Locate the cell with the specified text and output its (x, y) center coordinate. 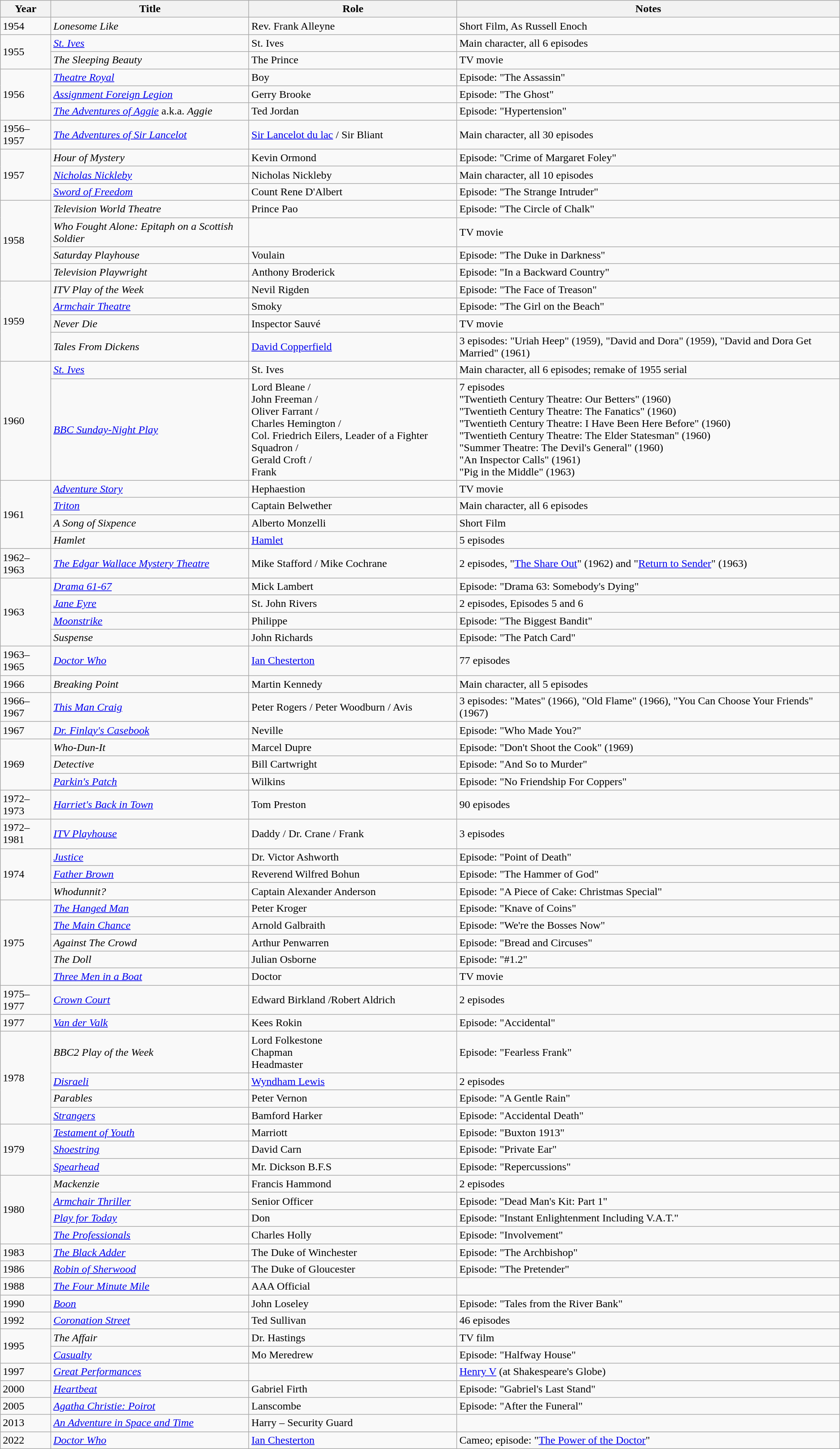
Year (26, 9)
Short Film, As Russell Enoch (648, 26)
Episode: "The Hammer of God" (648, 874)
Wilkins (353, 782)
An Adventure in Space and Time (150, 1423)
1983 (26, 1252)
2013 (26, 1423)
Episode: "Dead Man's Kit: Part 1" (648, 1201)
Theatre Royal (150, 77)
Francis Hammond (353, 1184)
TV film (648, 1338)
90 episodes (648, 804)
Wyndham Lewis (353, 1081)
1980 (26, 1209)
The Duke of Winchester (353, 1252)
Philippe (353, 621)
Hephaestion (353, 489)
Notes (648, 9)
Against The Crowd (150, 942)
The Duke of Gloucester (353, 1269)
Episode: "After the Funeral" (648, 1406)
Episode: "The Assassin" (648, 77)
Who Fought Alone: Epitaph on a Scottish Soldier (150, 232)
Arnold Galbraith (353, 925)
Lonesome Like (150, 26)
Kees Rokin (353, 1023)
Agatha Christie: Poirot (150, 1406)
Episode: "And So to Murder" (648, 764)
The Sleeping Beauty (150, 60)
1961 (26, 514)
5 episodes (648, 540)
Count Rene D'Albert (353, 192)
Episode: "Gabriel's Last Stand" (648, 1389)
The Four Minute Mile (150, 1287)
A Song of Sixpence (150, 523)
3 episodes: "Mates" (1966), "Old Flame" (1966), "You Can Choose Your Friends" (1967) (648, 707)
1957 (26, 175)
Nevil Rigden (353, 290)
Title (150, 9)
The Adventures of Aggie a.k.a. Aggie (150, 111)
Episode: "A Gentle Rain" (648, 1098)
Harriet's Back in Town (150, 804)
2022 (26, 1440)
Saturday Playhouse (150, 255)
Episode: "The Patch Card" (648, 638)
The Hanged Man (150, 908)
Hour of Mystery (150, 158)
1963–1965 (26, 661)
Drama 61-67 (150, 586)
Episode: "The Strange Intruder" (648, 192)
Whodunnit? (150, 891)
1972–1981 (26, 834)
Anthony Broderick (353, 272)
Prince Pao (353, 209)
1956 (26, 94)
Episode: "A Piece of Cake: Christmas Special" (648, 891)
ITV Play of the Week (150, 290)
Play for Today (150, 1218)
Van der Valk (150, 1023)
1978 (26, 1078)
Ted Jordan (353, 111)
Episode: "The Archbishop" (648, 1252)
John Richards (353, 638)
Episode: "Halfway House" (648, 1355)
Episode: "Involvement" (648, 1235)
The Affair (150, 1338)
The Main Chance (150, 925)
Short Film (648, 523)
Kevin Ormond (353, 158)
Mike Stafford / Mike Cochrane (353, 563)
Lord FolkestoneChapmanHeadmaster (353, 1052)
The Black Adder (150, 1252)
1979 (26, 1150)
1992 (26, 1321)
Marcel Dupre (353, 747)
Don (353, 1218)
Episode: "Repercussions" (648, 1167)
Three Men in a Boat (150, 977)
Suspense (150, 638)
John Loseley (353, 1304)
Jane Eyre (150, 603)
1955 (26, 52)
1974 (26, 874)
Testament of Youth (150, 1133)
Martin Kennedy (353, 684)
David Carn (353, 1150)
1977 (26, 1023)
Inspector Sauvé (353, 324)
Mick Lambert (353, 586)
Dr. Hastings (353, 1338)
Gerry Brooke (353, 94)
Episode: "Who Made You?" (648, 730)
3 episodes: "Uriah Heep" (1959), "David and Dora" (1959), "David and Dora Get Married" (1961) (648, 347)
1969 (26, 764)
Bill Cartwright (353, 764)
Edward Birkland /Robert Aldrich (353, 1000)
Doctor (353, 977)
Detective (150, 764)
Cameo; episode: "The Power of the Doctor" (648, 1440)
1990 (26, 1304)
Dr. Finlay's Casebook (150, 730)
AAA Official (353, 1287)
Peter Rogers / Peter Woodburn / Avis (353, 707)
Reverend Wilfred Bohun (353, 874)
1975–1977 (26, 1000)
1975 (26, 942)
Episode: "Tales from the River Bank" (648, 1304)
1988 (26, 1287)
Ted Sullivan (353, 1321)
The Doll (150, 960)
Episode: "Point of Death" (648, 857)
Justice (150, 857)
Triton (150, 506)
Alberto Monzelli (353, 523)
Main character, all 10 episodes (648, 175)
Episode: "In a Backward Country" (648, 272)
Boon (150, 1304)
Main character, all 30 episodes (648, 135)
Arthur Penwarren (353, 942)
2 episodes, Episodes 5 and 6 (648, 603)
2000 (26, 1389)
Casualty (150, 1355)
Episode: "The Face of Treason" (648, 290)
BBC2 Play of the Week (150, 1052)
Assignment Foreign Legion (150, 94)
Who-Dun-It (150, 747)
Episode: "Drama 63: Somebody's Dying" (648, 586)
Parkin's Patch (150, 782)
David Copperfield (353, 347)
Heartbeat (150, 1389)
Henry V (at Shakespeare's Globe) (648, 1372)
Role (353, 9)
Coronation Street (150, 1321)
1995 (26, 1346)
46 episodes (648, 1321)
Episode: "No Friendship For Coppers" (648, 782)
3 episodes (648, 834)
Episode: "The Ghost" (648, 94)
BBC Sunday-Night Play (150, 429)
The Edgar Wallace Mystery Theatre (150, 563)
1986 (26, 1269)
Episode: "The Biggest Bandit" (648, 621)
Never Die (150, 324)
Episode: "The Circle of Chalk" (648, 209)
Episode: "#1.2" (648, 960)
Lord Bleane /John Freeman /Oliver Farrant /Charles Hemington /Col. Friedrich Eilers, Leader of a Fighter Squadron /Gerald Croft /Frank (353, 429)
Mr. Dickson B.F.S (353, 1167)
Robin of Sherwood (150, 1269)
Adventure Story (150, 489)
Strangers (150, 1115)
Crown Court (150, 1000)
Disraeli (150, 1081)
Mo Meredrew (353, 1355)
Mackenzie (150, 1184)
St. John Rivers (353, 603)
This Man Craig (150, 707)
The Professionals (150, 1235)
1960 (26, 421)
Tom Preston (353, 804)
Dr. Victor Ashworth (353, 857)
1962–1963 (26, 563)
Boy (353, 77)
Breaking Point (150, 684)
1956–1957 (26, 135)
1954 (26, 26)
Spearhead (150, 1167)
Julian Osborne (353, 960)
Episode: "Accidental Death" (648, 1115)
Episode: "The Girl on the Beach" (648, 307)
Daddy / Dr. Crane / Frank (353, 834)
Television Playwright (150, 272)
77 episodes (648, 661)
Episode: "Accidental" (648, 1023)
Captain Belwether (353, 506)
ITV Playhouse (150, 834)
Episode: "Bread and Circuses" (648, 942)
2005 (26, 1406)
1963 (26, 612)
1997 (26, 1372)
2 episodes, "The Share Out" (1962) and "Return to Sender" (1963) (648, 563)
The Adventures of Sir Lancelot (150, 135)
Great Performances (150, 1372)
Episode: "Hypertension" (648, 111)
Peter Vernon (353, 1098)
1959 (26, 321)
Neville (353, 730)
Armchair Thriller (150, 1201)
1958 (26, 241)
Main character, all 6 episodes; remake of 1955 serial (648, 370)
Episode: "Private Ear" (648, 1150)
Shoestring (150, 1150)
1972–1973 (26, 804)
Episode: "Knave of Coins" (648, 908)
Rev. Frank Alleyne (353, 26)
Episode: "Don't Shoot the Cook" (1969) (648, 747)
Lanscombe (353, 1406)
Episode: "Instant Enlightenment Including V.A.T." (648, 1218)
Episode: "Buxton 1913" (648, 1133)
Gabriel Firth (353, 1389)
1967 (26, 730)
Charles Holly (353, 1235)
Armchair Theatre (150, 307)
Bamford Harker (353, 1115)
Main character, all 5 episodes (648, 684)
Peter Kroger (353, 908)
Moonstrike (150, 621)
Television World Theatre (150, 209)
Sir Lancelot du lac / Sir Bliant (353, 135)
Harry – Security Guard (353, 1423)
Tales From Dickens (150, 347)
Marriott (353, 1133)
1966–1967 (26, 707)
Captain Alexander Anderson (353, 891)
Senior Officer (353, 1201)
Episode: "Fearless Frank" (648, 1052)
Episode: "We're the Bosses Now" (648, 925)
Father Brown (150, 874)
Parables (150, 1098)
Episode: "The Pretender" (648, 1269)
Voulain (353, 255)
The Prince (353, 60)
Episode: "The Duke in Darkness" (648, 255)
Episode: "Crime of Margaret Foley" (648, 158)
1966 (26, 684)
Sword of Freedom (150, 192)
Smoky (353, 307)
